Return the [X, Y] coordinate for the center point of the cell that contains the specified text.  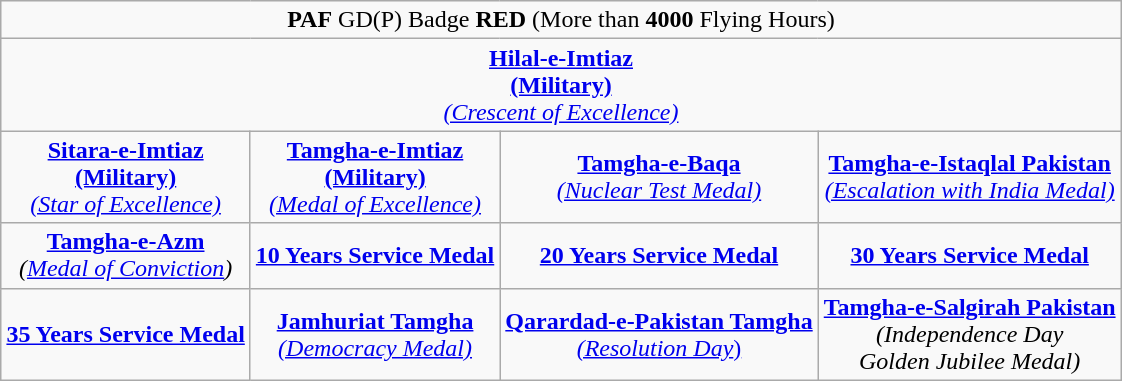
Tamgha-e-Azm(Medal of Conviction) [126, 256]
PAF GD(P) Badge RED (More than 4000 Flying Hours) [561, 20]
Qarardad-e-Pakistan Tamgha(Resolution Day) [659, 334]
35 Years Service Medal [126, 334]
10 Years Service Medal [374, 256]
Hilal-e-Imtiaz(Military)(Crescent of Excellence) [561, 85]
Tamgha-e-Baqa(Nuclear Test Medal) [659, 177]
30 Years Service Medal [970, 256]
Jamhuriat Tamgha(Democracy Medal) [374, 334]
Sitara-e-Imtiaz(Military)(Star of Excellence) [126, 177]
Tamgha-e-Salgirah Pakistan(Independence DayGolden Jubilee Medal) [970, 334]
Tamgha-e-Istaqlal Pakistan(Escalation with India Medal) [970, 177]
20 Years Service Medal [659, 256]
Tamgha-e-Imtiaz(Military)(Medal of Excellence) [374, 177]
